From the cell containing the given text, extract its center point as [X, Y] coordinate. 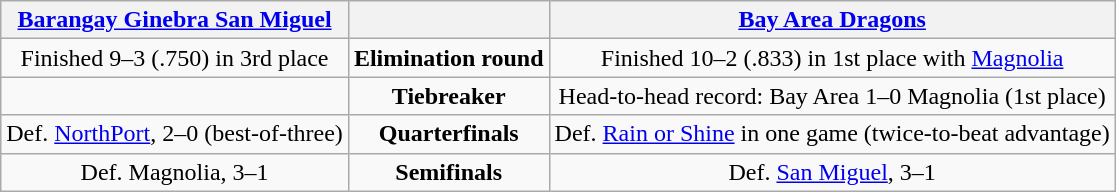
Elimination round [448, 58]
Bay Area Dragons [832, 20]
Def. Rain or Shine in one game (twice-to-beat advantage) [832, 134]
Quarterfinals [448, 134]
Barangay Ginebra San Miguel [175, 20]
Finished 10–2 (.833) in 1st place with Magnolia [832, 58]
Def. San Miguel, 3–1 [832, 172]
Semifinals [448, 172]
Head-to-head record: Bay Area 1–0 Magnolia (1st place) [832, 96]
Def. Magnolia, 3–1 [175, 172]
Def. NorthPort, 2–0 (best-of-three) [175, 134]
Finished 9–3 (.750) in 3rd place [175, 58]
Tiebreaker [448, 96]
